Return the [X, Y] coordinate for the center point of the cell that contains the specified text.  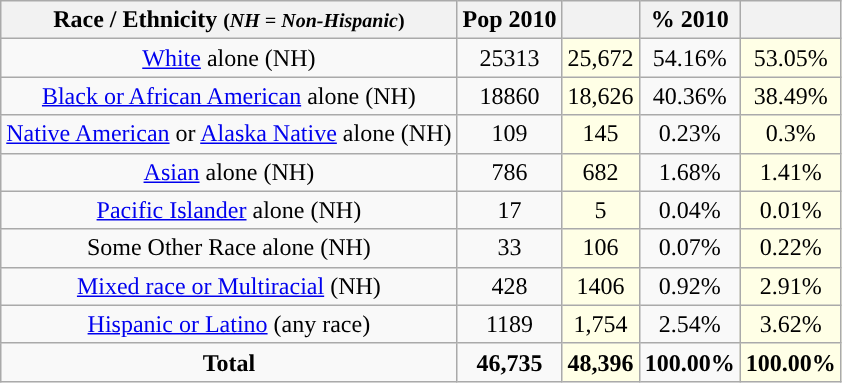
786 [510, 172]
1,754 [600, 324]
Black or African American alone (NH) [229, 96]
0.22% [790, 248]
1.41% [790, 172]
2.91% [790, 286]
0.01% [790, 210]
0.07% [690, 248]
40.36% [690, 96]
Some Other Race alone (NH) [229, 248]
682 [600, 172]
2.54% [690, 324]
Pop 2010 [510, 20]
Pacific Islander alone (NH) [229, 210]
3.62% [790, 324]
18860 [510, 96]
18,626 [600, 96]
White alone (NH) [229, 58]
0.3% [790, 134]
25,672 [600, 58]
53.05% [790, 58]
Hispanic or Latino (any race) [229, 324]
109 [510, 134]
Mixed race or Multiracial (NH) [229, 286]
54.16% [690, 58]
428 [510, 286]
0.23% [690, 134]
Race / Ethnicity (NH = Non-Hispanic) [229, 20]
Total [229, 362]
0.04% [690, 210]
Native American or Alaska Native alone (NH) [229, 134]
1406 [600, 286]
106 [600, 248]
5 [600, 210]
48,396 [600, 362]
0.92% [690, 286]
17 [510, 210]
1189 [510, 324]
33 [510, 248]
25313 [510, 58]
38.49% [790, 96]
% 2010 [690, 20]
145 [600, 134]
46,735 [510, 362]
1.68% [690, 172]
Asian alone (NH) [229, 172]
